Locate the cell with the specified text and output its [x, y] center coordinate. 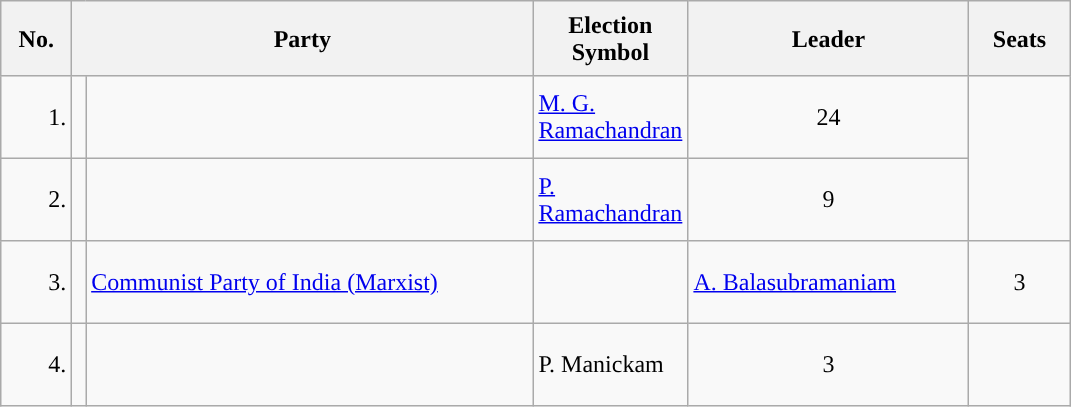
M. G. Ramachandran [610, 117]
P. Ramachandran [610, 199]
Party [302, 38]
9 [828, 199]
Election Symbol [610, 38]
4. [36, 364]
P. Manickam [610, 364]
Communist Party of India (Marxist) [310, 282]
24 [828, 117]
A. Balasubramaniam [828, 282]
No. [36, 38]
1. [36, 117]
3. [36, 282]
2. [36, 199]
Leader [828, 38]
Seats [1020, 38]
